Return the (X, Y) coordinate for the center point of the cell that contains the specified text.  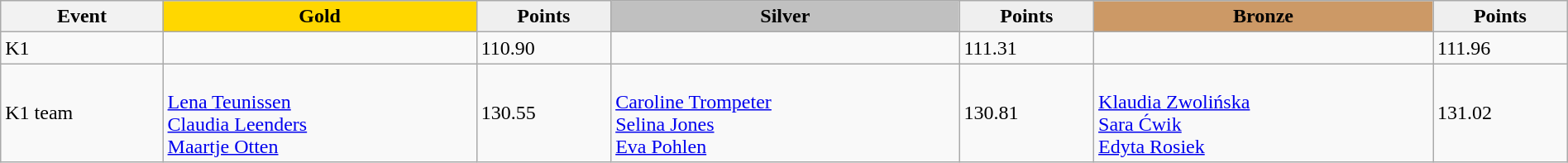
Event (82, 17)
Silver (786, 17)
Lena TeunissenClaudia LeendersMaartje Otten (319, 113)
131.02 (1500, 113)
130.81 (1027, 113)
K1 team (82, 113)
K1 (82, 48)
111.96 (1500, 48)
Caroline TrompeterSelina JonesEva Pohlen (786, 113)
Gold (319, 17)
110.90 (544, 48)
Bronze (1264, 17)
130.55 (544, 113)
111.31 (1027, 48)
Klaudia ZwolińskaSara ĆwikEdyta Rosiek (1264, 113)
